Return (x, y) of the center of cell containing provided text 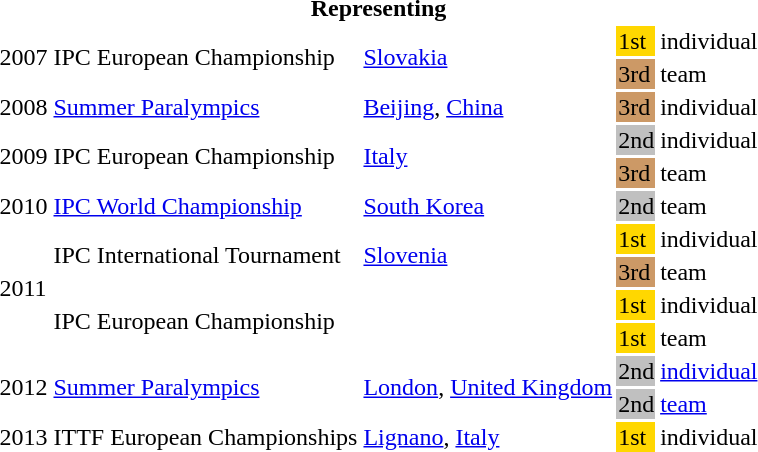
ITTF European Championships (206, 437)
London, United Kingdom (488, 388)
Slovenia (488, 256)
Slovakia (488, 58)
Lignano, Italy (488, 437)
Beijing, China (488, 107)
South Korea (488, 206)
Italy (488, 156)
IPC World Championship (206, 206)
IPC International Tournament (206, 256)
